Search for the cell housing the specified text and yield its [x, y] center coordinate. 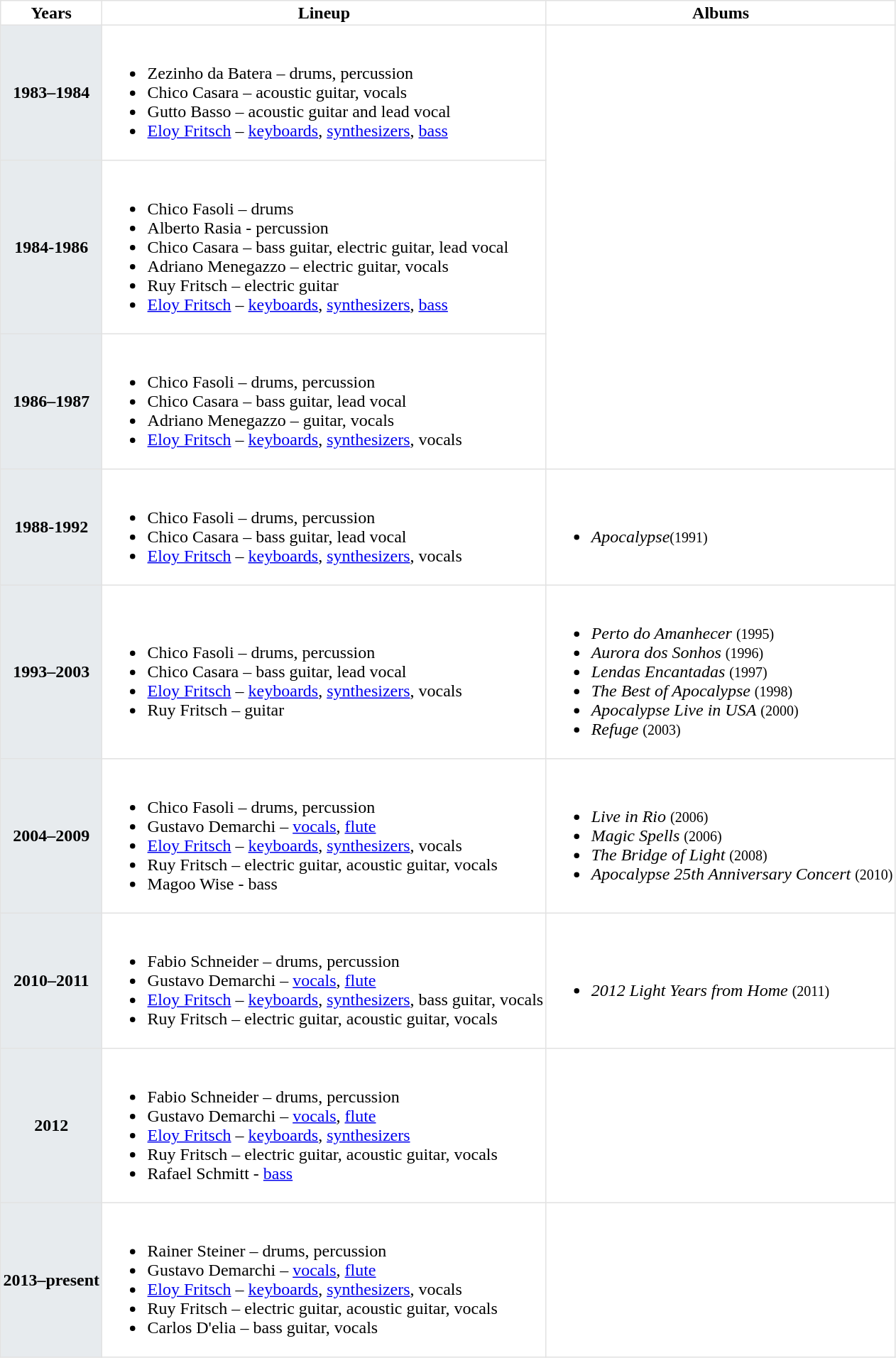
Perto do Amanhecer (1995)Aurora dos Sonhos (1996)Lendas Encantadas (1997)The Best of Apocalypse (1998)Apocalypse Live in USA (2000)Refuge (2003) [721, 672]
Chico Fasoli – drums, percussionChico Casara – bass guitar, lead vocalEloy Fritsch – keyboards, synthesizers, vocals [324, 527]
1988-1992 [51, 527]
Lineup [324, 13]
2012 [51, 1126]
Years [51, 13]
2010–2011 [51, 980]
Albums [721, 13]
1986–1987 [51, 401]
1993–2003 [51, 672]
Chico Fasoli – drums, percussionChico Casara – bass guitar, lead vocalEloy Fritsch – keyboards, synthesizers, vocalsRuy Fritsch – guitar [324, 672]
Apocalypse(1991) [721, 527]
1983–1984 [51, 92]
2013–present [51, 1280]
1984-1986 [51, 247]
2012 Light Years from Home (2011) [721, 980]
Live in Rio (2006)Magic Spells (2006)The Bridge of Light (2008)Apocalypse 25th Anniversary Concert (2010) [721, 836]
2004–2009 [51, 836]
